Identify which cell holds the provided text, then report its (X, Y) central coordinate. 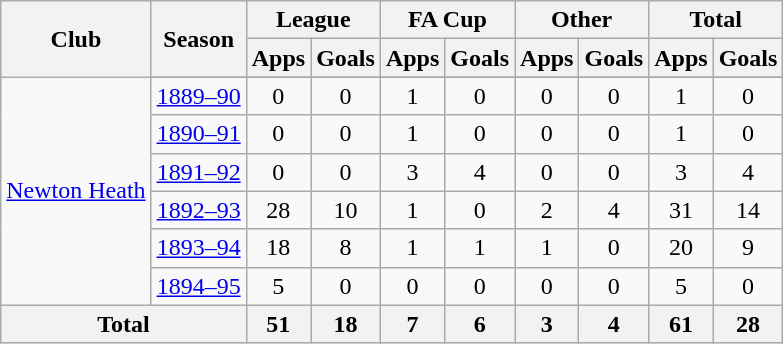
20 (681, 248)
10 (346, 210)
1893–94 (198, 248)
Season (198, 39)
9 (748, 248)
1892–93 (198, 210)
Club (76, 39)
Newton Heath (76, 191)
League (313, 20)
1891–92 (198, 172)
1889–90 (198, 96)
FA Cup (447, 20)
6 (480, 324)
Other (582, 20)
2 (547, 210)
61 (681, 324)
51 (278, 324)
31 (681, 210)
8 (346, 248)
1894–95 (198, 286)
1890–91 (198, 134)
7 (412, 324)
14 (748, 210)
